Capture the cell that displays the provided text and extract its (x, y) central coordinate. 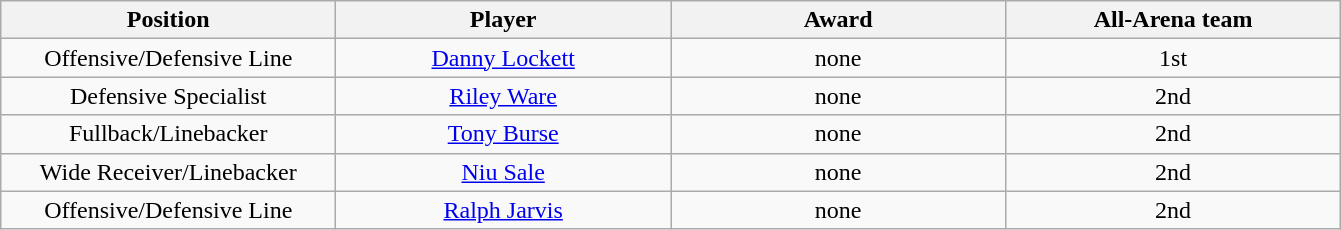
Player (504, 20)
Wide Receiver/Linebacker (168, 172)
Danny Lockett (504, 58)
Award (838, 20)
Defensive Specialist (168, 96)
Riley Ware (504, 96)
Niu Sale (504, 172)
Fullback/Linebacker (168, 134)
1st (1174, 58)
All-Arena team (1174, 20)
Tony Burse (504, 134)
Ralph Jarvis (504, 210)
Position (168, 20)
